From the cell containing the given text, extract its center point as [x, y] coordinate. 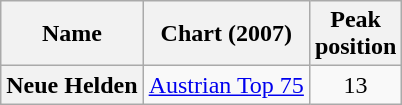
Austrian Top 75 [226, 85]
Chart (2007) [226, 34]
Neue Helden [72, 85]
Peakposition [355, 34]
13 [355, 85]
Name [72, 34]
